Pinpoint the cell where the given text exists, returning its [x, y] midpoint coordinate. 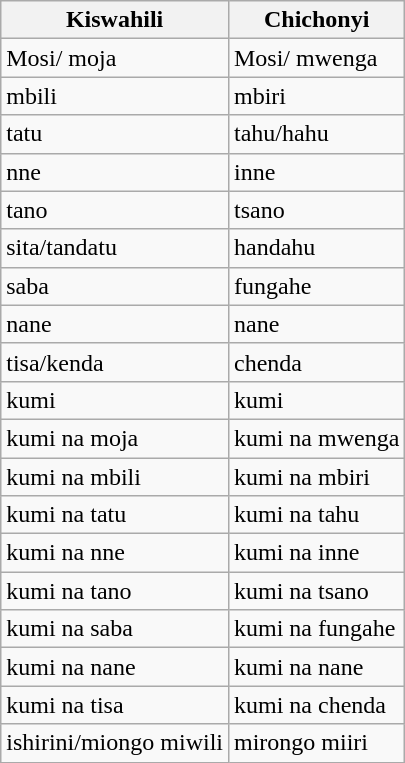
kumi na tahu [316, 515]
kumi na mbili [115, 477]
kumi na saba [115, 629]
chenda [316, 362]
tahu/hahu [316, 134]
saba [115, 286]
sita/tandatu [115, 248]
kumi na moja [115, 438]
kumi na mbiri [316, 477]
Mosi/ moja [115, 58]
kumi na nne [115, 553]
kumi na tisa [115, 705]
tisa/kenda [115, 362]
kumi na tatu [115, 515]
kumi na tano [115, 591]
kumi na inne [316, 553]
tatu [115, 134]
mbiri [316, 96]
kumi na tsano [316, 591]
inne [316, 172]
kumi na chenda [316, 705]
kumi na mwenga [316, 438]
kumi na fungahe [316, 629]
handahu [316, 248]
mirongo miiri [316, 743]
mbili [115, 96]
tsano [316, 210]
fungahe [316, 286]
Mosi/ mwenga [316, 58]
tano [115, 210]
ishirini/miongo miwili [115, 743]
Chichonyi [316, 20]
Kiswahili [115, 20]
nne [115, 172]
